Detect which cell encompasses the target text, then output its [X, Y] center coordinate. 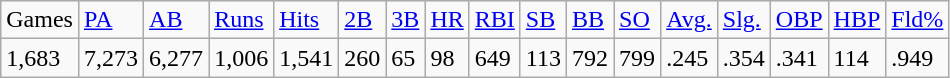
BB [590, 20]
.354 [744, 58]
.341 [799, 58]
98 [447, 58]
PA [110, 20]
Avg. [690, 20]
HR [447, 20]
SB [543, 20]
SO [638, 20]
649 [494, 58]
114 [857, 58]
799 [638, 58]
.949 [918, 58]
65 [406, 58]
Fld% [918, 20]
OBP [799, 20]
7,273 [110, 58]
AB [176, 20]
260 [362, 58]
.245 [690, 58]
RBI [494, 20]
113 [543, 58]
3B [406, 20]
2B [362, 20]
6,277 [176, 58]
1,006 [242, 58]
Runs [242, 20]
1,541 [306, 58]
Slg. [744, 20]
Games [40, 20]
HBP [857, 20]
Hits [306, 20]
1,683 [40, 58]
792 [590, 58]
